Locate the cell with the specified text and output its (x, y) center coordinate. 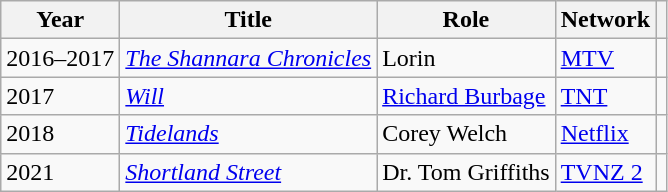
Role (466, 20)
MTV (605, 58)
Year (60, 20)
Shortland Street (248, 172)
Tidelands (248, 134)
TVNZ 2 (605, 172)
Dr. Tom Griffiths (466, 172)
2021 (60, 172)
Lorin (466, 58)
2016–2017 (60, 58)
The Shannara Chronicles (248, 58)
TNT (605, 96)
Title (248, 20)
Richard Burbage (466, 96)
Corey Welch (466, 134)
Network (605, 20)
2017 (60, 96)
Will (248, 96)
Netflix (605, 134)
2018 (60, 134)
